Find where the given text appears and provide that cell's center as [x, y] coordinate. 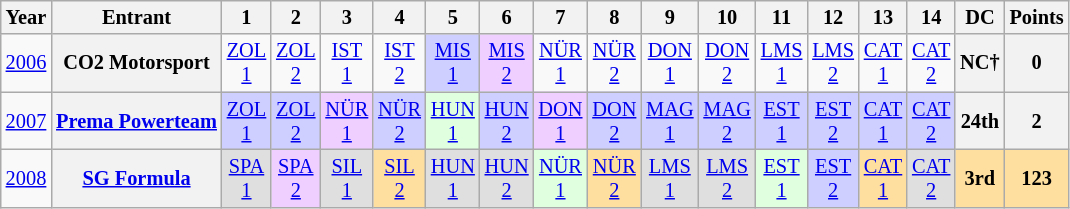
6 [507, 17]
CO2 Motorsport [136, 63]
SIL1 [346, 178]
2006 [26, 63]
4 [400, 17]
2007 [26, 121]
MAG1 [670, 121]
3rd [980, 178]
Year [26, 17]
0 [1037, 63]
14 [931, 17]
MIS2 [507, 63]
123 [1037, 178]
IST1 [346, 63]
11 [782, 17]
1 [246, 17]
24th [980, 121]
5 [453, 17]
SPA2 [296, 178]
12 [833, 17]
SPA1 [246, 178]
DC [980, 17]
3 [346, 17]
SIL2 [400, 178]
NC† [980, 63]
10 [726, 17]
MIS1 [453, 63]
2008 [26, 178]
SG Formula [136, 178]
IST2 [400, 63]
Prema Powerteam [136, 121]
MAG2 [726, 121]
13 [883, 17]
9 [670, 17]
Entrant [136, 17]
7 [561, 17]
8 [614, 17]
Points [1037, 17]
